Detect which cell encompasses the target text, then output its [X, Y] center coordinate. 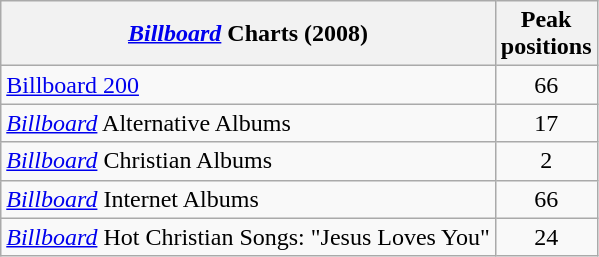
Billboard Christian Albums [248, 161]
2 [546, 161]
Billboard 200 [248, 85]
Peakpositions [546, 34]
Billboard Hot Christian Songs: "Jesus Loves You" [248, 237]
24 [546, 237]
Billboard Charts (2008) [248, 34]
Billboard Internet Albums [248, 199]
Billboard Alternative Albums [248, 123]
17 [546, 123]
